Pinpoint the cell where the given text exists, returning its [x, y] midpoint coordinate. 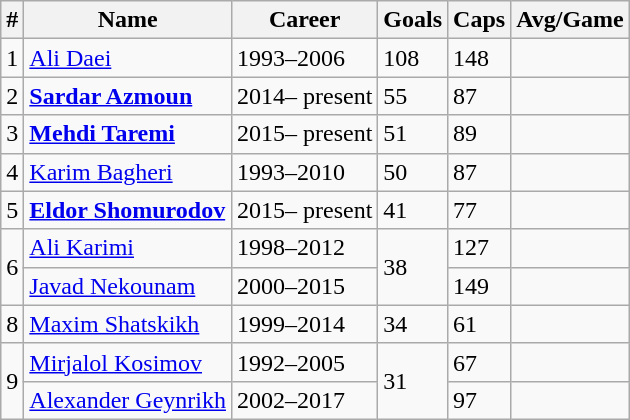
1992–2005 [304, 362]
67 [480, 362]
Javad Nekounam [128, 286]
149 [480, 286]
61 [480, 324]
Mehdi Taremi [128, 134]
1999–2014 [304, 324]
Karim Bagheri [128, 172]
Maxim Shatskikh [128, 324]
Name [128, 20]
97 [480, 400]
Eldor Shomurodov [128, 210]
Goals [413, 20]
# [12, 20]
148 [480, 58]
1 [12, 58]
34 [413, 324]
2014– present [304, 96]
108 [413, 58]
4 [12, 172]
2000–2015 [304, 286]
2 [12, 96]
127 [480, 248]
Ali Karimi [128, 248]
9 [12, 381]
Ali Daei [128, 58]
55 [413, 96]
Alexander Geynrikh [128, 400]
89 [480, 134]
Caps [480, 20]
8 [12, 324]
3 [12, 134]
2002–2017 [304, 400]
6 [12, 267]
50 [413, 172]
77 [480, 210]
Avg/Game [570, 20]
38 [413, 267]
1998–2012 [304, 248]
1993–2006 [304, 58]
Sardar Azmoun [128, 96]
1993–2010 [304, 172]
5 [12, 210]
Career [304, 20]
Mirjalol Kosimov [128, 362]
31 [413, 381]
41 [413, 210]
51 [413, 134]
